From the cell containing the given text, extract its center point as [X, Y] coordinate. 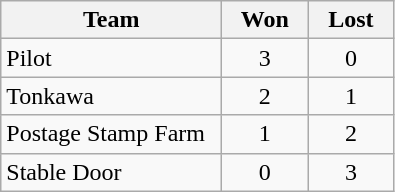
Postage Stamp Farm [112, 134]
Team [112, 20]
Won [265, 20]
Pilot [112, 58]
Stable Door [112, 172]
Tonkawa [112, 96]
Lost [351, 20]
